Determine the (X, Y) coordinate at the center of the cell enclosing the given text.  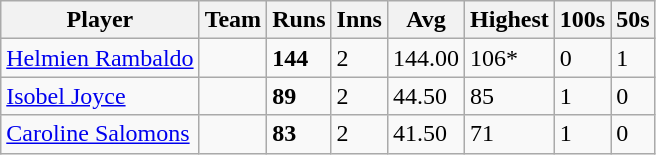
144 (299, 58)
83 (299, 134)
71 (510, 134)
Highest (510, 20)
89 (299, 96)
Player (100, 20)
Avg (426, 20)
Isobel Joyce (100, 96)
Helmien Rambaldo (100, 58)
44.50 (426, 96)
Runs (299, 20)
85 (510, 96)
Caroline Salomons (100, 134)
41.50 (426, 134)
100s (582, 20)
Inns (359, 20)
144.00 (426, 58)
106* (510, 58)
Team (233, 20)
50s (633, 20)
